Pinpoint the cell where the given text exists, returning its (x, y) midpoint coordinate. 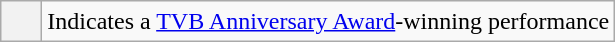
Indicates a TVB Anniversary Award-winning performance (328, 22)
